Search for the cell housing the specified text and yield its [x, y] center coordinate. 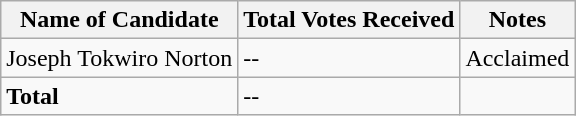
Joseph Tokwiro Norton [120, 58]
Name of Candidate [120, 20]
Total Votes Received [349, 20]
Notes [518, 20]
Total [120, 96]
Acclaimed [518, 58]
